Find where the given text appears and provide that cell's center as [X, Y] coordinate. 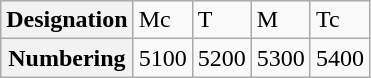
5100 [162, 58]
Numbering [67, 58]
M [280, 20]
Designation [67, 20]
Mc [162, 20]
T [222, 20]
5400 [340, 58]
5200 [222, 58]
5300 [280, 58]
Tc [340, 20]
